Extract the [x, y] coordinate from the center of the cell holding the provided text.  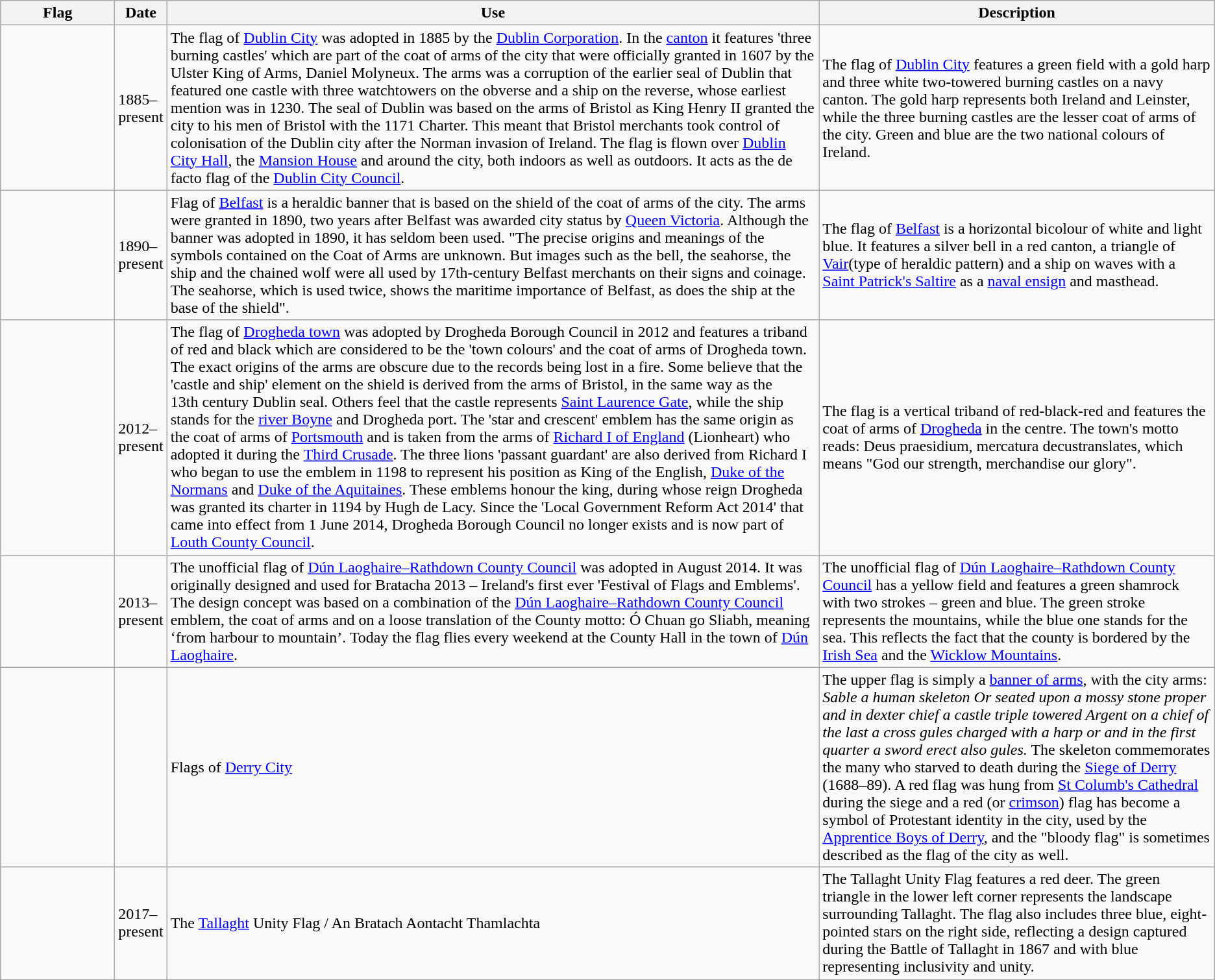
Date [141, 13]
1890–present [141, 255]
The Tallaght Unity Flag / An Bratach Aontacht Thamlachta [493, 923]
2012–present [141, 437]
2013–present [141, 611]
Use [493, 13]
1885–present [141, 108]
2017–present [141, 923]
Flag [58, 13]
Description [1016, 13]
Flags of Derry City [493, 767]
